Find where the given text appears and provide that cell's center as (x, y) coordinate. 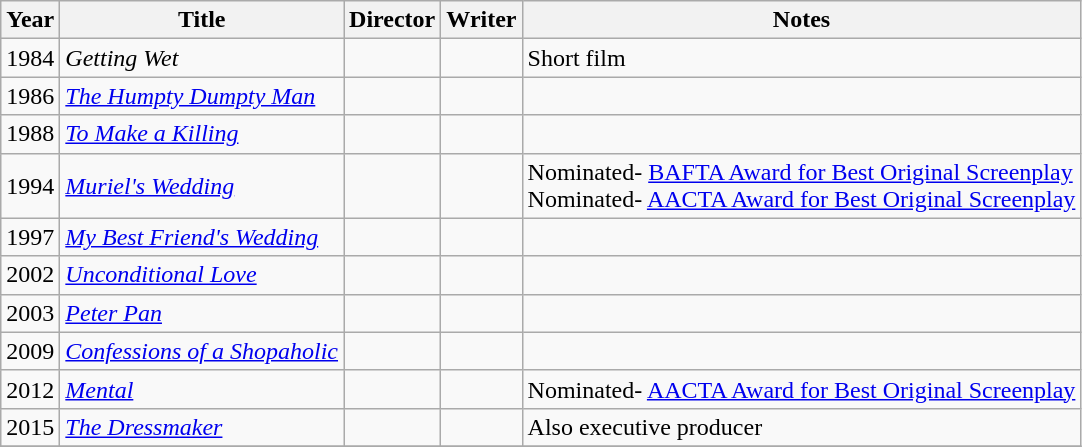
Nominated- AACTA Award for Best Original Screenplay (802, 389)
2003 (30, 313)
Year (30, 20)
2012 (30, 389)
1994 (30, 186)
2015 (30, 427)
2009 (30, 351)
The Humpty Dumpty Man (202, 96)
1986 (30, 96)
Nominated- BAFTA Award for Best Original ScreenplayNominated- AACTA Award for Best Original Screenplay (802, 186)
Title (202, 20)
To Make a Killing (202, 134)
Muriel's Wedding (202, 186)
Short film (802, 58)
1984 (30, 58)
Mental (202, 389)
Confessions of a Shopaholic (202, 351)
Writer (482, 20)
2002 (30, 275)
Notes (802, 20)
Unconditional Love (202, 275)
The Dressmaker (202, 427)
1997 (30, 237)
Also executive producer (802, 427)
Peter Pan (202, 313)
Director (392, 20)
My Best Friend's Wedding (202, 237)
Getting Wet (202, 58)
1988 (30, 134)
